Return the (X, Y) coordinate for the center point of the cell that contains the specified text.  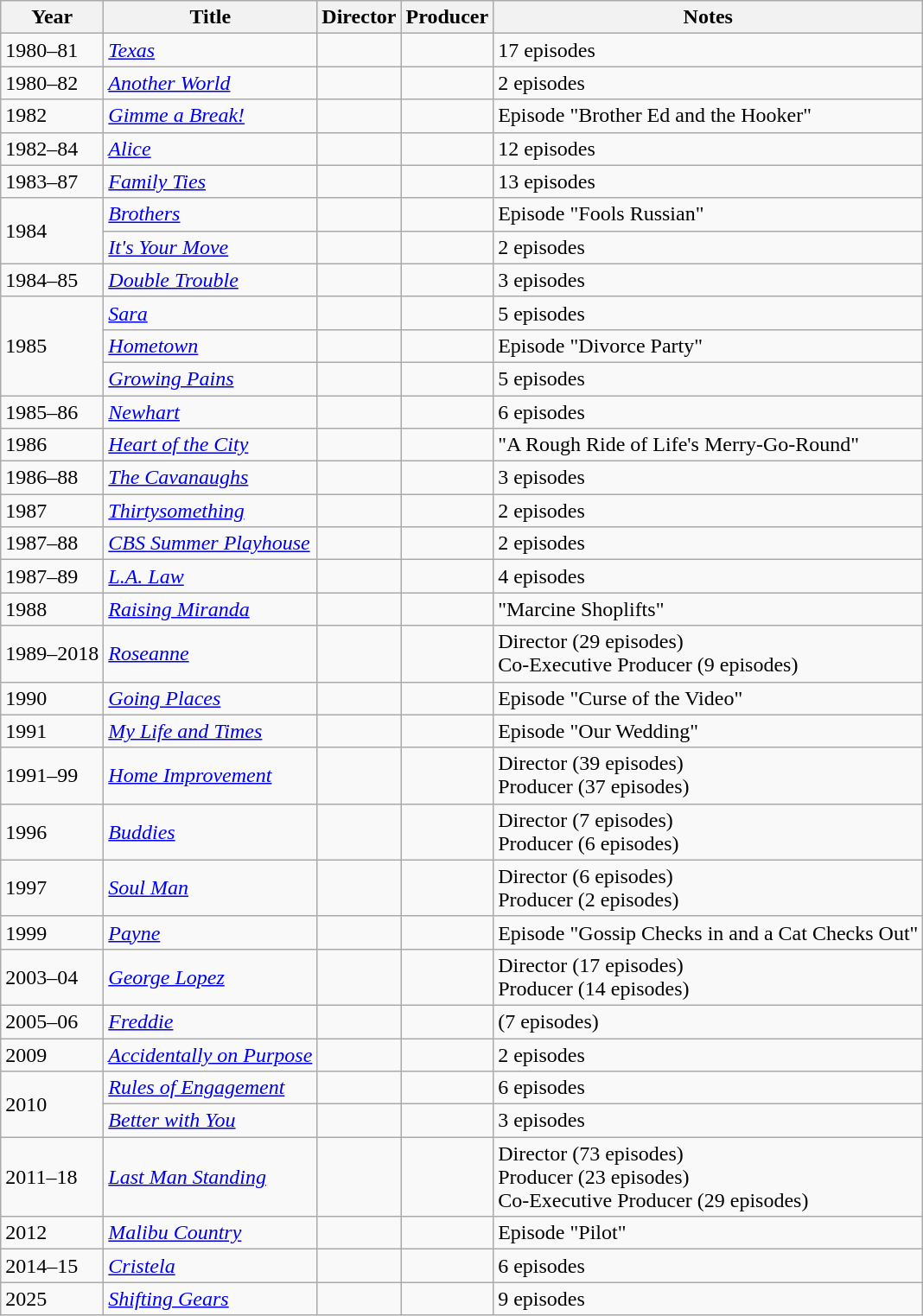
1980–81 (52, 50)
Home Improvement (211, 776)
2009 (52, 1055)
2014–15 (52, 1266)
1983–87 (52, 181)
12 episodes (709, 149)
1984–85 (52, 280)
2012 (52, 1233)
1984 (52, 231)
1987–89 (52, 576)
1980–82 (52, 83)
1985–86 (52, 412)
1982 (52, 116)
Episode "Gossip Checks in and a Cat Checks Out" (709, 932)
Buddies (211, 831)
1989–2018 (52, 653)
1986 (52, 445)
1982–84 (52, 149)
Director (6 episodes)Producer (2 episodes) (709, 888)
Last Man Standing (211, 1177)
Director (7 episodes)Producer (6 episodes) (709, 831)
Brothers (211, 214)
"Marcine Shoplifts" (709, 609)
2003–04 (52, 976)
Raising Miranda (211, 609)
Episode "Pilot" (709, 1233)
Hometown (211, 346)
Better with You (211, 1121)
Family Ties (211, 181)
Roseanne (211, 653)
George Lopez (211, 976)
1996 (52, 831)
2025 (52, 1299)
1999 (52, 932)
1986–88 (52, 478)
Year (52, 17)
Double Trouble (211, 280)
It's Your Move (211, 247)
Soul Man (211, 888)
Episode "Fools Russian" (709, 214)
Director (29 episodes)Co-Executive Producer (9 episodes) (709, 653)
Episode "Our Wedding" (709, 731)
My Life and Times (211, 731)
Episode "Divorce Party" (709, 346)
CBS Summer Playhouse (211, 544)
13 episodes (709, 181)
2010 (52, 1104)
Going Places (211, 698)
Growing Pains (211, 378)
Another World (211, 83)
Freddie (211, 1021)
Rules of Engagement (211, 1088)
Shifting Gears (211, 1299)
4 episodes (709, 576)
Texas (211, 50)
Director (17 episodes)Producer (14 episodes) (709, 976)
Notes (709, 17)
1997 (52, 888)
(7 episodes) (709, 1021)
L.A. Law (211, 576)
1987 (52, 511)
Sara (211, 313)
Director (360, 17)
1991 (52, 731)
Producer (448, 17)
Thirtysomething (211, 511)
Gimme a Break! (211, 116)
1988 (52, 609)
2011–18 (52, 1177)
9 episodes (709, 1299)
2005–06 (52, 1021)
Alice (211, 149)
1991–99 (52, 776)
Director (73 episodes)Producer (23 episodes)Co-Executive Producer (29 episodes) (709, 1177)
Episode "Brother Ed and the Hooker" (709, 116)
Cristela (211, 1266)
Accidentally on Purpose (211, 1055)
1985 (52, 346)
Payne (211, 932)
Episode "Curse of the Video" (709, 698)
Title (211, 17)
The Cavanaughs (211, 478)
Malibu Country (211, 1233)
1990 (52, 698)
Director (39 episodes)Producer (37 episodes) (709, 776)
Newhart (211, 412)
Heart of the City (211, 445)
1987–88 (52, 544)
17 episodes (709, 50)
"A Rough Ride of Life's Merry-Go-Round" (709, 445)
